Return [x, y] of the center of cell containing provided text 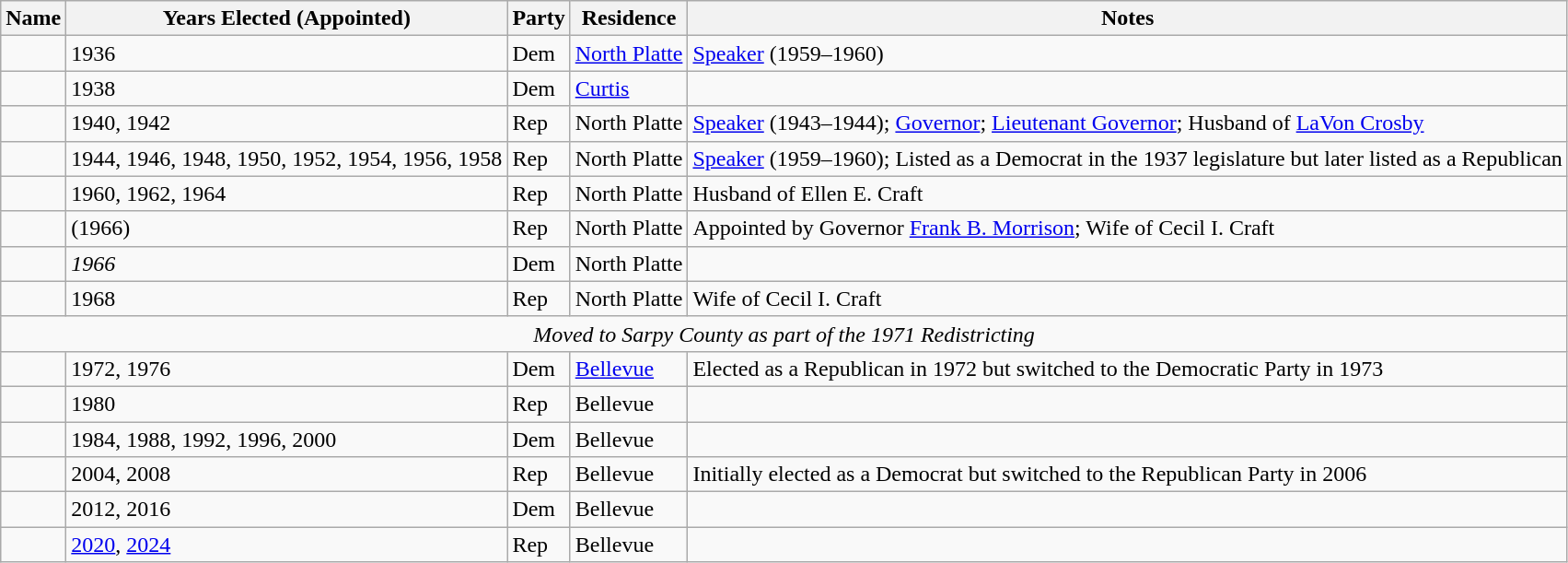
Moved to Sarpy County as part of the 1971 Redistricting [784, 334]
1938 [287, 88]
Residence [629, 18]
1966 [287, 264]
Wife of Cecil I. Craft [1127, 299]
1944, 1946, 1948, 1950, 1952, 1954, 1956, 1958 [287, 158]
1940, 1942 [287, 123]
2004, 2008 [287, 475]
1960, 1962, 1964 [287, 194]
Years Elected (Appointed) [287, 18]
Husband of Ellen E. Craft [1127, 194]
Elected as a Republican in 1972 but switched to the Democratic Party in 1973 [1127, 369]
1968 [287, 299]
1984, 1988, 1992, 1996, 2000 [287, 440]
Speaker (1959–1960); Listed as a Democrat in the 1937 legislature but later listed as a Republican [1127, 158]
Curtis [629, 88]
Appointed by Governor Frank B. Morrison; Wife of Cecil I. Craft [1127, 229]
1936 [287, 53]
Initially elected as a Democrat but switched to the Republican Party in 2006 [1127, 475]
Notes [1127, 18]
Party [539, 18]
Speaker (1943–1944); Governor; Lieutenant Governor; Husband of LaVon Crosby [1127, 123]
1980 [287, 404]
1972, 1976 [287, 369]
Speaker (1959–1960) [1127, 53]
(1966) [287, 229]
Name [33, 18]
2012, 2016 [287, 510]
2020, 2024 [287, 545]
